Locate the cell with the specified text and output its [X, Y] center coordinate. 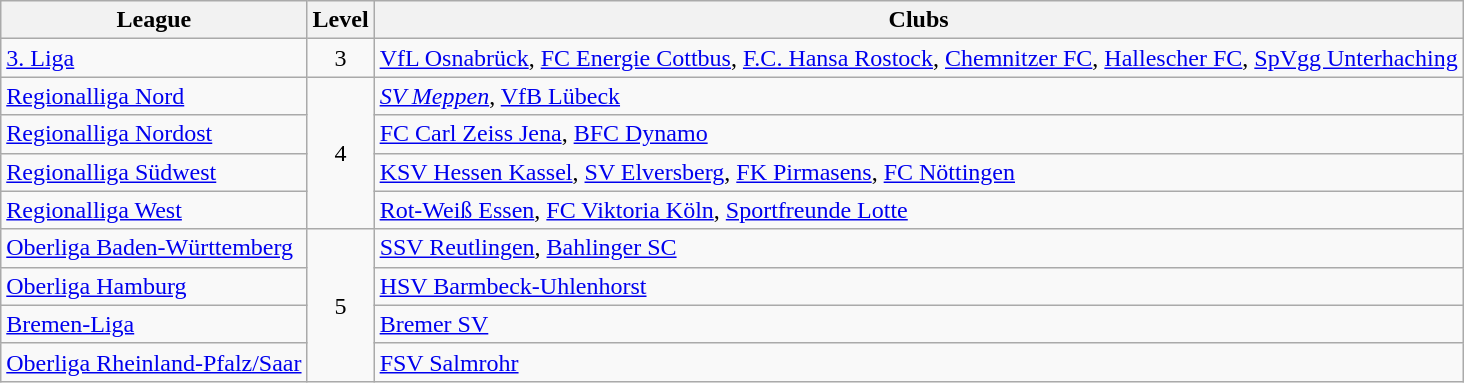
Oberliga Rheinland-Pfalz/Saar [154, 362]
Rot-Weiß Essen, FC Viktoria Köln, Sportfreunde Lotte [918, 210]
FSV Salmrohr [918, 362]
Oberliga Baden-Württemberg [154, 248]
Regionalliga Nordost [154, 134]
Bremen-Liga [154, 324]
Level [340, 20]
3 [340, 58]
Bremer SV [918, 324]
4 [340, 153]
Regionalliga Nord [154, 96]
HSV Barmbeck-Uhlenhorst [918, 286]
3. Liga [154, 58]
Regionalliga Südwest [154, 172]
Regionalliga West [154, 210]
Oberliga Hamburg [154, 286]
Clubs [918, 20]
5 [340, 305]
FC Carl Zeiss Jena, BFC Dynamo [918, 134]
SV Meppen, VfB Lübeck [918, 96]
KSV Hessen Kassel, SV Elversberg, FK Pirmasens, FC Nöttingen [918, 172]
VfL Osnabrück, FC Energie Cottbus, F.C. Hansa Rostock, Chemnitzer FC, Hallescher FC, SpVgg Unterhaching [918, 58]
SSV Reutlingen, Bahlinger SC [918, 248]
League [154, 20]
